Capture the cell that displays the provided text and extract its (X, Y) central coordinate. 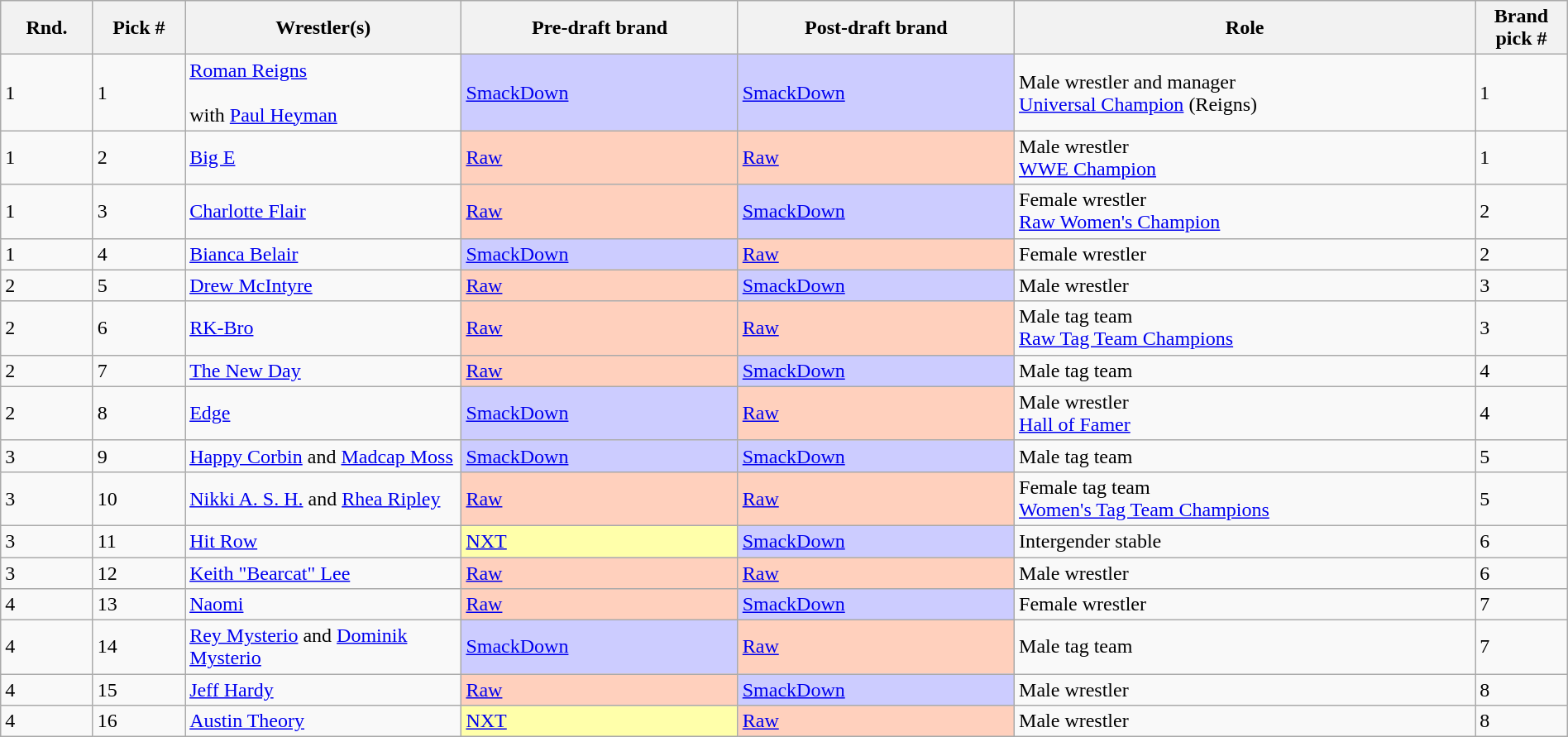
Role (1245, 28)
Charlotte Flair (323, 212)
Pick # (139, 28)
11 (139, 541)
Male wrestlerHall of Famer (1245, 414)
Hit Row (323, 541)
9 (139, 456)
Austin Theory (323, 721)
Rnd. (46, 28)
Bianca Belair (323, 254)
Jeff Hardy (323, 690)
14 (139, 647)
Rey Mysterio and Dominik Mysterio (323, 647)
13 (139, 605)
16 (139, 721)
Brand pick # (1522, 28)
15 (139, 690)
Intergender stable (1245, 541)
Naomi (323, 605)
Wrestler(s) (323, 28)
Male wrestlerWWE Champion (1245, 157)
Male wrestler and managerUniversal Champion (Reigns) (1245, 93)
Post-draft brand (876, 28)
Male tag teamRaw Tag Team Champions (1245, 328)
Pre-draft brand (600, 28)
Female wrestlerRaw Women's Champion (1245, 212)
12 (139, 573)
Edge (323, 414)
Nikki A. S. H. and Rhea Ripley (323, 498)
Roman Reignswith Paul Heyman (323, 93)
Keith "Bearcat" Lee (323, 573)
Happy Corbin and Madcap Moss (323, 456)
Female tag teamWomen's Tag Team Champions (1245, 498)
RK-Bro (323, 328)
Drew McIntyre (323, 285)
10 (139, 498)
The New Day (323, 371)
Big E (323, 157)
